Extract the (X, Y) coordinate from the center of the cell holding the provided text.  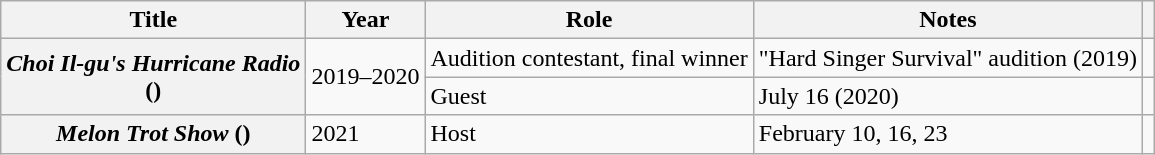
Guest (589, 96)
Melon Trot Show () (154, 134)
Audition contestant, final winner (589, 58)
Host (589, 134)
Title (154, 20)
Role (589, 20)
July 16 (2020) (948, 96)
February 10, 16, 23 (948, 134)
2021 (366, 134)
Year (366, 20)
"Hard Singer Survival" audition (2019) (948, 58)
2019–2020 (366, 77)
Choi Il-gu's Hurricane Radio() (154, 77)
Notes (948, 20)
